From the cell containing the given text, extract its center point as (x, y) coordinate. 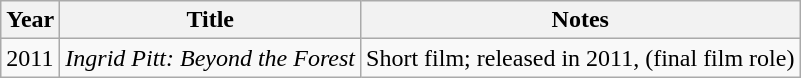
Notes (580, 20)
Short film; released in 2011, (final film role) (580, 58)
Title (210, 20)
2011 (30, 58)
Year (30, 20)
Ingrid Pitt: Beyond the Forest (210, 58)
